Search for the cell housing the specified text and yield its (X, Y) center coordinate. 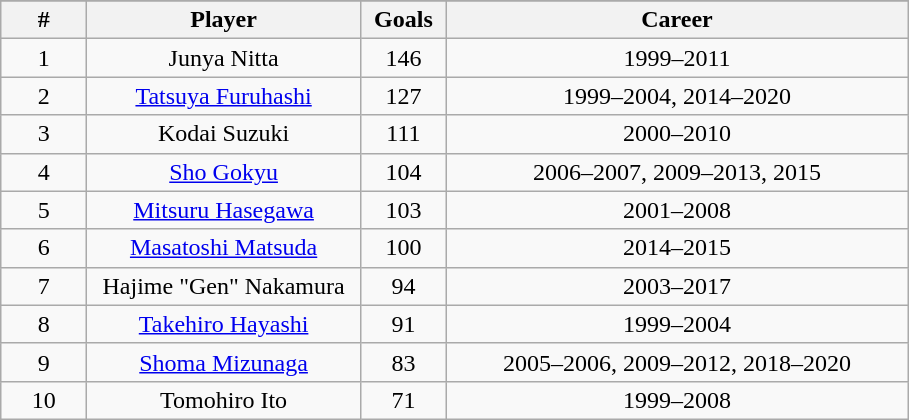
9 (44, 362)
Kodai Suzuki (224, 134)
1999–2004, 2014–2020 (676, 96)
Goals (403, 20)
2003–2017 (676, 286)
3 (44, 134)
Hajime "Gen" Nakamura (224, 286)
2000–2010 (676, 134)
Shoma Mizunaga (224, 362)
111 (403, 134)
100 (403, 248)
2 (44, 96)
Masatoshi Matsuda (224, 248)
94 (403, 286)
Tomohiro Ito (224, 400)
103 (403, 210)
1999–2011 (676, 58)
2005–2006, 2009–2012, 2018–2020 (676, 362)
91 (403, 324)
Tatsuya Furuhashi (224, 96)
Mitsuru Hasegawa (224, 210)
2001–2008 (676, 210)
104 (403, 172)
4 (44, 172)
2014–2015 (676, 248)
8 (44, 324)
# (44, 20)
Career (676, 20)
83 (403, 362)
7 (44, 286)
71 (403, 400)
Sho Gokyu (224, 172)
127 (403, 96)
1999–2004 (676, 324)
5 (44, 210)
6 (44, 248)
Takehiro Hayashi (224, 324)
2006–2007, 2009–2013, 2015 (676, 172)
1 (44, 58)
10 (44, 400)
Junya Nitta (224, 58)
146 (403, 58)
Player (224, 20)
1999–2008 (676, 400)
